For the text-containing cell, return its midpoint in [x, y] coordinate format. 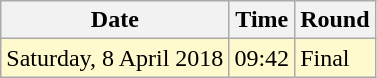
Final [335, 58]
Saturday, 8 April 2018 [115, 58]
Date [115, 20]
Time [262, 20]
Round [335, 20]
09:42 [262, 58]
